Search for the cell housing the specified text and yield its [x, y] center coordinate. 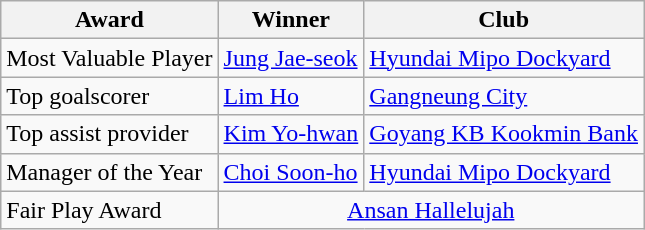
Gangneung City [504, 96]
Jung Jae-seok [291, 58]
Award [110, 20]
Lim Ho [291, 96]
Kim Yo-hwan [291, 134]
Top goalscorer [110, 96]
Goyang KB Kookmin Bank [504, 134]
Manager of the Year [110, 172]
Fair Play Award [110, 210]
Most Valuable Player [110, 58]
Ansan Hallelujah [430, 210]
Club [504, 20]
Choi Soon-ho [291, 172]
Top assist provider [110, 134]
Winner [291, 20]
